Return the [X, Y] coordinate for the center point of the cell that contains the specified text.  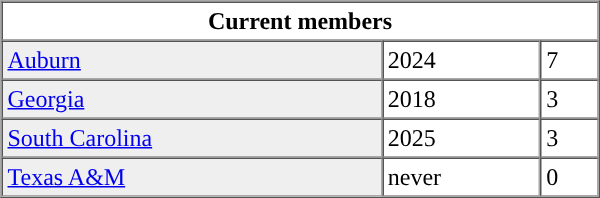
0 [569, 178]
Georgia [192, 100]
South Carolina [192, 138]
Texas A&M [192, 178]
Current members [300, 22]
2025 [461, 138]
2018 [461, 100]
7 [569, 60]
never [461, 178]
Auburn [192, 60]
2024 [461, 60]
